Scan for the cell matching the given text and deliver its (x, y) coordinate at center. 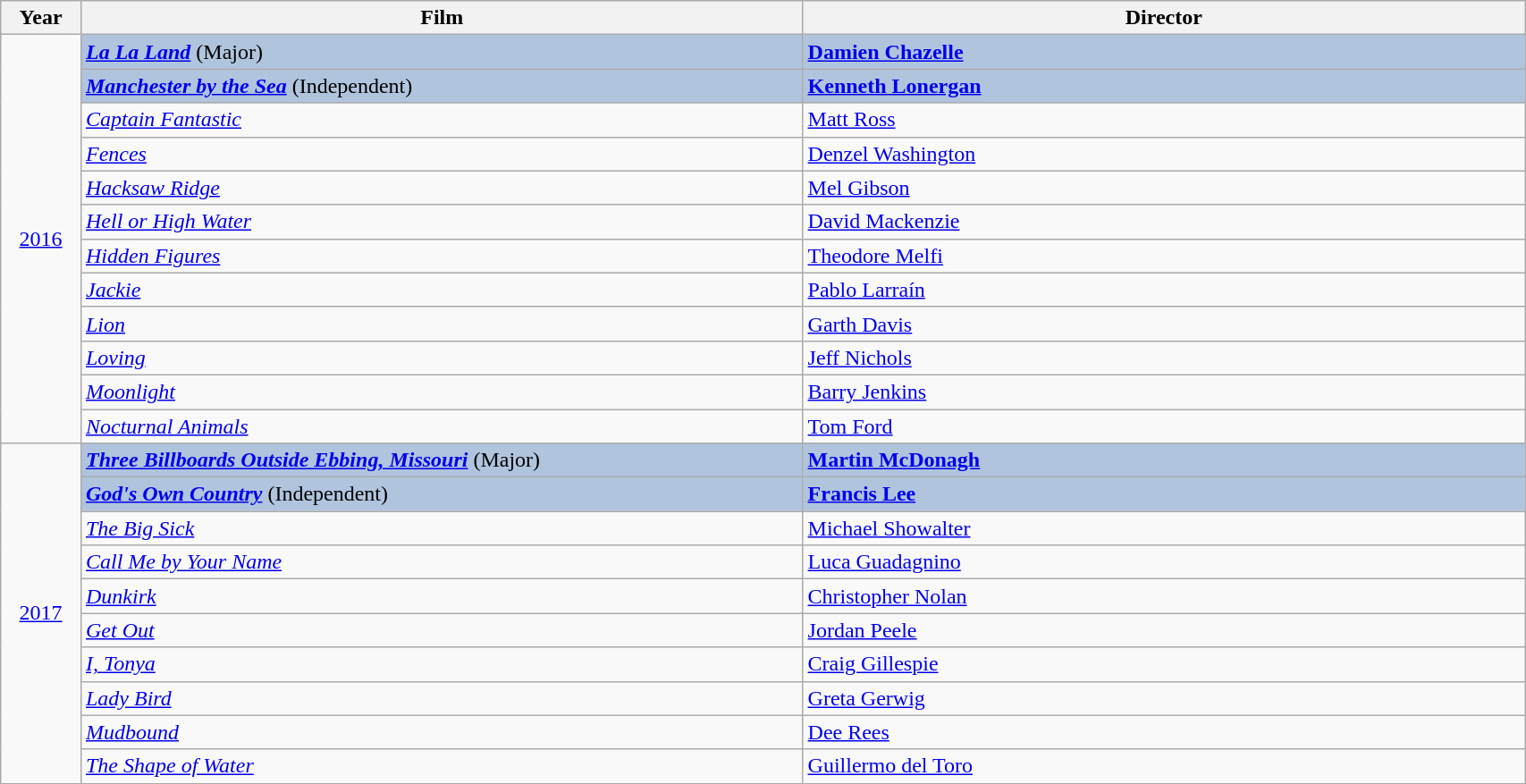
Matt Ross (1164, 120)
Craig Gillespie (1164, 664)
Denzel Washington (1164, 154)
Dee Rees (1164, 732)
Fences (442, 154)
Luca Guadagnino (1164, 562)
Dunkirk (442, 596)
Pablo Larraín (1164, 290)
Jackie (442, 290)
Hacksaw Ridge (442, 188)
Damien Chazelle (1164, 52)
Mudbound (442, 732)
God's Own Country (Independent) (442, 494)
Barry Jenkins (1164, 392)
Captain Fantastic (442, 120)
Lady Bird (442, 698)
Michael Showalter (1164, 528)
Mel Gibson (1164, 188)
La La Land (Major) (442, 52)
David Mackenzie (1164, 222)
Loving (442, 358)
Director (1164, 18)
Hell or High Water (442, 222)
Film (442, 18)
Martin McDonagh (1164, 460)
Get Out (442, 630)
Christopher Nolan (1164, 596)
The Shape of Water (442, 766)
2016 (41, 240)
Greta Gerwig (1164, 698)
Kenneth Lonergan (1164, 86)
Call Me by Your Name (442, 562)
Three Billboards Outside Ebbing, Missouri (Major) (442, 460)
Moonlight (442, 392)
Nocturnal Animals (442, 426)
I, Tonya (442, 664)
2017 (41, 613)
Jordan Peele (1164, 630)
Lion (442, 324)
Manchester by the Sea (Independent) (442, 86)
Guillermo del Toro (1164, 766)
Francis Lee (1164, 494)
Year (41, 18)
Garth Davis (1164, 324)
Theodore Melfi (1164, 256)
The Big Sick (442, 528)
Jeff Nichols (1164, 358)
Tom Ford (1164, 426)
Hidden Figures (442, 256)
